Pinpoint the cell where the given text exists, returning its (X, Y) midpoint coordinate. 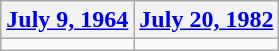
July 20, 1982 (206, 20)
July 9, 1964 (68, 20)
